Extract the (X, Y) coordinate from the center of the cell holding the provided text.  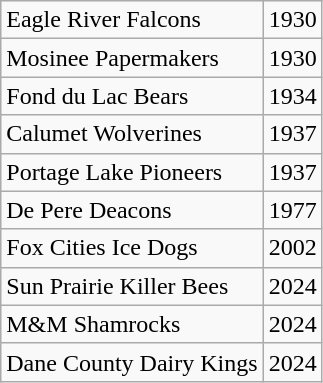
Fond du Lac Bears (132, 96)
Fox Cities Ice Dogs (132, 248)
2002 (292, 248)
Portage Lake Pioneers (132, 172)
M&M Shamrocks (132, 324)
1934 (292, 96)
Dane County Dairy Kings (132, 362)
Mosinee Papermakers (132, 58)
Sun Prairie Killer Bees (132, 286)
Eagle River Falcons (132, 20)
De Pere Deacons (132, 210)
Calumet Wolverines (132, 134)
1977 (292, 210)
